Output the [X, Y] coordinate of the center of the cell containing the given text.  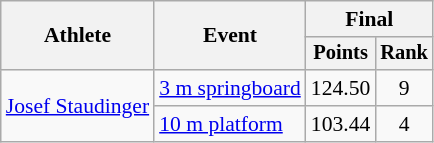
9 [404, 88]
Points [340, 54]
10 m platform [230, 124]
Athlete [78, 36]
124.50 [340, 88]
Event [230, 36]
3 m springboard [230, 88]
103.44 [340, 124]
Final [370, 19]
Josef Staudinger [78, 106]
4 [404, 124]
Rank [404, 54]
